Pinpoint the cell where the given text exists, returning its [X, Y] midpoint coordinate. 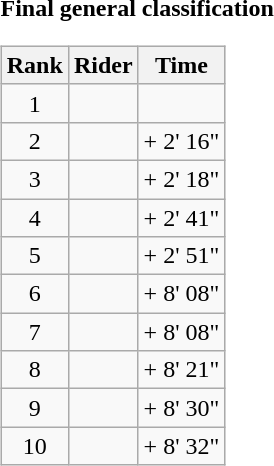
+ 2' 16" [182, 141]
+ 2' 18" [182, 179]
3 [34, 179]
7 [34, 332]
4 [34, 217]
+ 8' 30" [182, 408]
+ 2' 51" [182, 256]
Rider [103, 65]
5 [34, 256]
+ 2' 41" [182, 217]
+ 8' 32" [182, 446]
9 [34, 408]
8 [34, 370]
1 [34, 103]
Rank [34, 65]
+ 8' 21" [182, 370]
Time [182, 65]
6 [34, 294]
2 [34, 141]
10 [34, 446]
